Pinpoint the cell where the given text exists, returning its (x, y) midpoint coordinate. 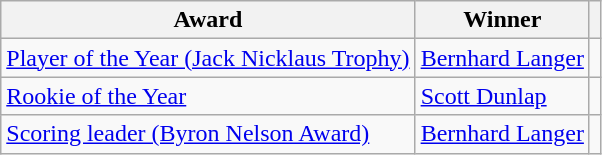
Rookie of the Year (208, 96)
Scott Dunlap (502, 96)
Player of the Year (Jack Nicklaus Trophy) (208, 58)
Scoring leader (Byron Nelson Award) (208, 134)
Winner (502, 20)
Award (208, 20)
